Detect which cell encompasses the target text, then output its [x, y] center coordinate. 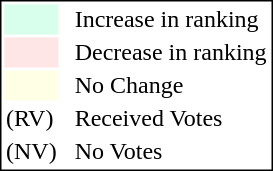
(RV) [31, 119]
Increase in ranking [170, 19]
No Votes [170, 151]
Received Votes [170, 119]
No Change [170, 85]
(NV) [31, 151]
Decrease in ranking [170, 53]
